Return the [x, y] coordinate for the center point of the cell that contains the specified text.  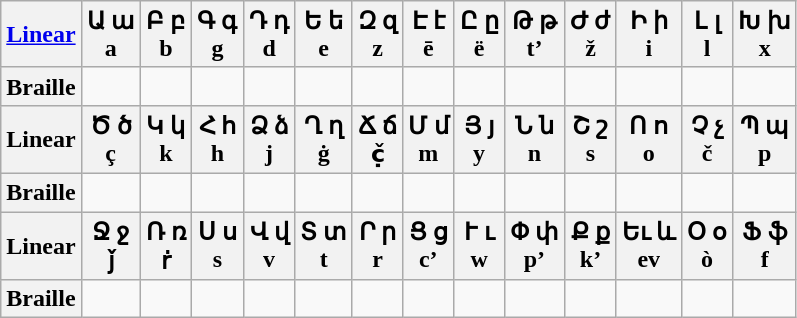
Եւ և ev [648, 246]
Տ տ t [324, 246]
Ը ը ë [479, 34]
Ւ ւ w [479, 246]
Զ զ z [377, 34]
Ռ ռ ṙ [166, 246]
Շ շ s [591, 139]
Ձ ձ j [269, 139]
Է է ē [429, 34]
Լ լ l [707, 34]
Վ վ v [269, 246]
Թ թ t’ [534, 34]
Ճ ճ č̣ [377, 139]
Ֆ ֆ f [765, 246]
Ե ե e [324, 34]
Գ գ g [218, 34]
Ղ ղ ġ [324, 139]
Ն ն n [534, 139]
Ք ք k’ [591, 246]
Կ կ k [166, 139]
Պ պ p [765, 139]
Դ դ d [269, 34]
Օ օ ò [707, 246]
Յ յ y [479, 139]
Բ բ b [166, 34]
Ժ ժ ž [591, 34]
Փ փ p’ [534, 246]
Խ խ x [765, 34]
Ս ս s [218, 246]
Հ հ h [218, 139]
Մ մ m [429, 139]
Չ չ č [707, 139]
Ծ ծ ç [110, 139]
Ո ո o [648, 139]
Ր ր r [377, 246]
Ի ի i [648, 34]
Ա ա a [110, 34]
Ց ց c’ [429, 246]
Ջ ջ ǰ [110, 246]
